From the cell containing the given text, extract its center point as (X, Y) coordinate. 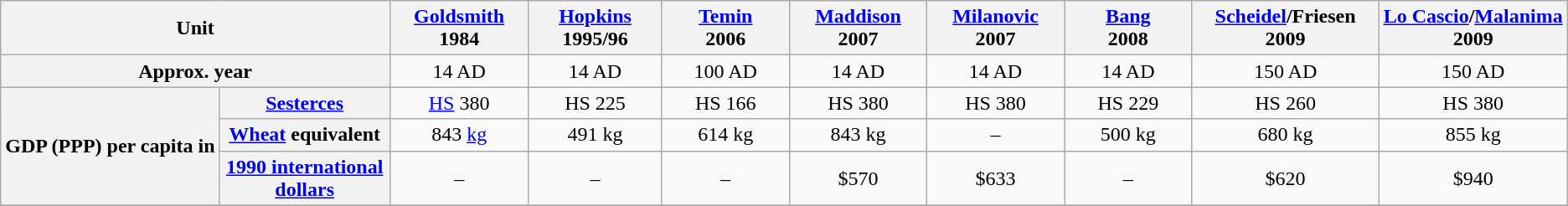
$940 (1473, 178)
100 AD (725, 71)
Milanovic2007 (996, 28)
HS 260 (1285, 103)
$633 (996, 178)
680 kg (1285, 135)
Wheat equivalent (305, 135)
Scheidel/Friesen2009 (1285, 28)
Hopkins1995/96 (595, 28)
614 kg (725, 135)
HS 225 (595, 103)
HS 166 (725, 103)
500 kg (1129, 135)
$570 (858, 178)
Temin2006 (725, 28)
Lo Cascio/Malanima2009 (1473, 28)
855 kg (1473, 135)
Sesterces (305, 103)
HS 229 (1129, 103)
491 kg (595, 135)
Bang2008 (1129, 28)
GDP (PPP) per capita in (111, 146)
Maddison2007 (858, 28)
1990 international dollars (305, 178)
Approx. year (196, 71)
Unit (196, 28)
$620 (1285, 178)
Goldsmith1984 (459, 28)
